Scan for the cell matching the given text and deliver its [X, Y] coordinate at center. 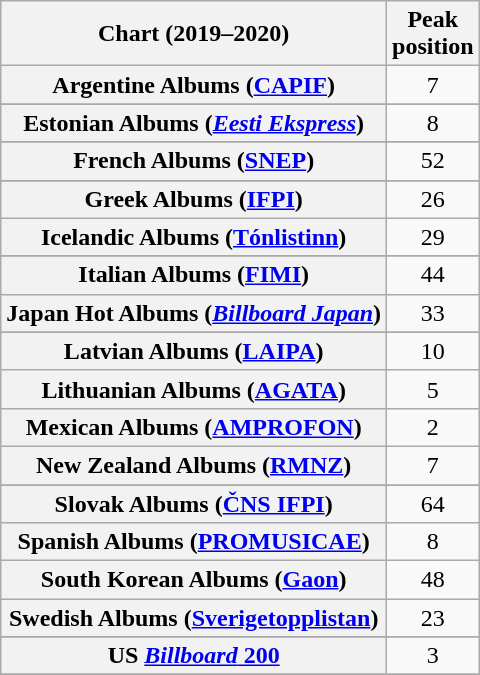
5 [433, 389]
Estonian Albums (Eesti Ekspress) [194, 123]
Chart (2019–2020) [194, 34]
Slovak Albums (ČNS IFPI) [194, 503]
44 [433, 275]
3 [433, 656]
Latvian Albums (LAIPA) [194, 351]
10 [433, 351]
New Zealand Albums (RMNZ) [194, 465]
26 [433, 199]
Argentine Albums (CAPIF) [194, 85]
Icelandic Albums (Tónlistinn) [194, 237]
Greek Albums (IFPI) [194, 199]
French Albums (SNEP) [194, 161]
Mexican Albums (AMPROFON) [194, 427]
64 [433, 503]
US Billboard 200 [194, 656]
Lithuanian Albums (AGATA) [194, 389]
Japan Hot Albums (Billboard Japan) [194, 313]
29 [433, 237]
33 [433, 313]
Peakposition [433, 34]
2 [433, 427]
23 [433, 618]
48 [433, 580]
Spanish Albums (PROMUSICAE) [194, 542]
Italian Albums (FIMI) [194, 275]
Swedish Albums (Sverigetopplistan) [194, 618]
South Korean Albums (Gaon) [194, 580]
52 [433, 161]
